Capture the cell that displays the provided text and extract its (x, y) central coordinate. 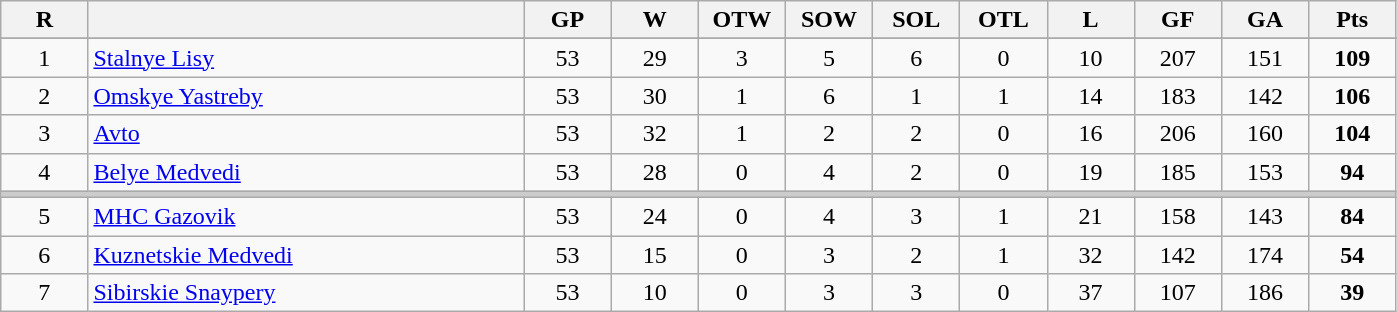
185 (1178, 172)
OTW (742, 20)
207 (1178, 58)
30 (654, 96)
151 (1264, 58)
Stalnye Lisy (306, 58)
186 (1264, 293)
158 (1178, 217)
107 (1178, 293)
Belye Medvedi (306, 172)
206 (1178, 134)
54 (1352, 255)
183 (1178, 96)
104 (1352, 134)
OTL (1004, 20)
Sibirskie Snaypery (306, 293)
MHC Gazovik (306, 217)
106 (1352, 96)
15 (654, 255)
174 (1264, 255)
21 (1090, 217)
143 (1264, 217)
94 (1352, 172)
Omskye Yastreby (306, 96)
Kuznetskie Medvedi (306, 255)
SOW (828, 20)
84 (1352, 217)
GP (568, 20)
28 (654, 172)
GF (1178, 20)
109 (1352, 58)
Avto (306, 134)
29 (654, 58)
24 (654, 217)
16 (1090, 134)
19 (1090, 172)
8.5 (698, 194)
37 (1090, 293)
7 (44, 293)
L (1090, 20)
SOL (916, 20)
14 (1090, 96)
GA (1264, 20)
Pts (1352, 20)
39 (1352, 293)
R (44, 20)
153 (1264, 172)
160 (1264, 134)
W (654, 20)
